Search for the cell housing the specified text and yield its (X, Y) center coordinate. 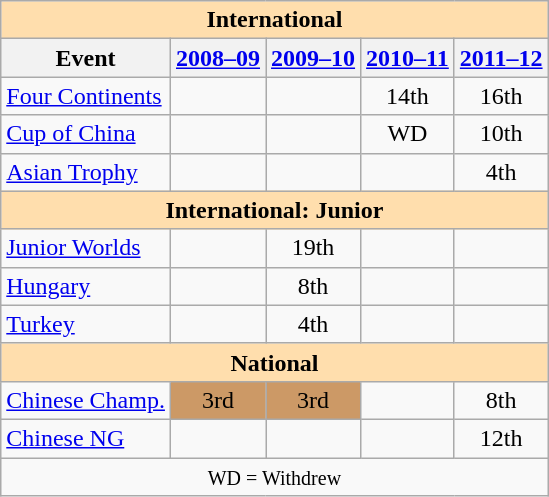
WD = Withdrew (274, 477)
Cup of China (86, 134)
2010–11 (408, 58)
2009–10 (314, 58)
WD (408, 134)
Junior Worlds (86, 248)
International: Junior (274, 210)
16th (501, 96)
Event (86, 58)
2011–12 (501, 58)
Asian Trophy (86, 172)
2008–09 (218, 58)
National (274, 362)
14th (408, 96)
Chinese Champ. (86, 400)
12th (501, 438)
International (274, 20)
Hungary (86, 286)
19th (314, 248)
Chinese NG (86, 438)
Turkey (86, 324)
Four Continents (86, 96)
10th (501, 134)
